Determine the [x, y] coordinate at the center of the cell enclosing the given text.  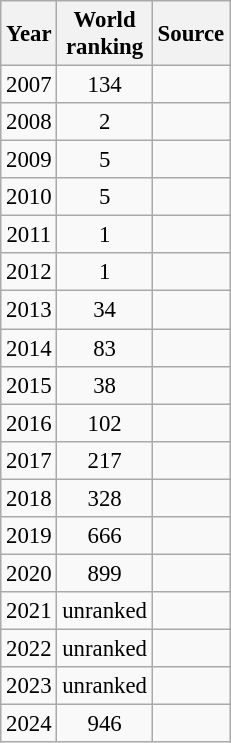
2012 [29, 273]
2009 [29, 160]
899 [104, 573]
Source [190, 34]
Worldranking [104, 34]
2008 [29, 122]
83 [104, 348]
2023 [29, 686]
217 [104, 460]
2011 [29, 235]
2022 [29, 648]
34 [104, 310]
2014 [29, 348]
2021 [29, 611]
38 [104, 385]
666 [104, 536]
2013 [29, 310]
328 [104, 498]
2018 [29, 498]
2015 [29, 385]
2017 [29, 460]
134 [104, 85]
946 [104, 724]
102 [104, 423]
2010 [29, 197]
2019 [29, 536]
2016 [29, 423]
2024 [29, 724]
Year [29, 34]
2007 [29, 85]
2 [104, 122]
2020 [29, 573]
